Locate the cell with the specified text and output its (x, y) center coordinate. 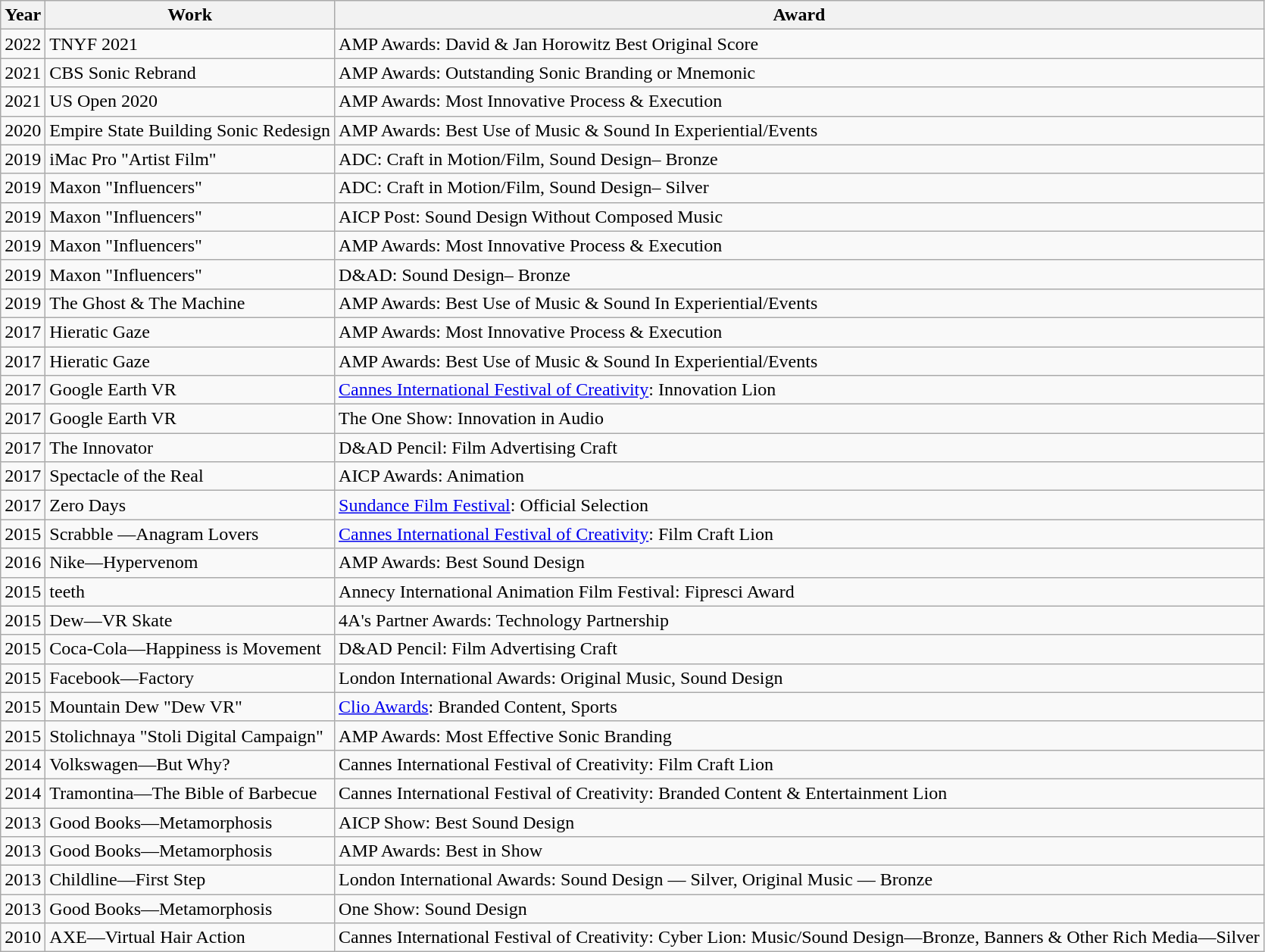
AMP Awards: Best Sound Design (800, 563)
AMP Awards: Most Effective Sonic Branding (800, 735)
Spectacle of the Real (190, 476)
CBS Sonic Rebrand (190, 73)
Sundance Film Festival: Official Selection (800, 505)
2022 (23, 44)
Mountain Dew "Dew VR" (190, 707)
ADC: Craft in Motion/Film, Sound Design– Silver (800, 188)
One Show: Sound Design (800, 909)
Clio Awards: Branded Content, Sports (800, 707)
Annecy International Animation Film Festival: Fipresci Award (800, 591)
The Ghost & The Machine (190, 303)
Tramontina—The Bible of Barbecue (190, 793)
US Open 2020 (190, 101)
Nike—Hypervenom (190, 563)
Dew—VR Skate (190, 620)
London International Awards: Original Music, Sound Design (800, 678)
AICP Awards: Animation (800, 476)
AXE—Virtual Hair Action (190, 938)
AMP Awards: Outstanding Sonic Branding or Mnemonic (800, 73)
2020 (23, 130)
The One Show: Innovation in Audio (800, 419)
teeth (190, 591)
Cannes International Festival of Creativity: Branded Content & Entertainment Lion (800, 793)
Coca-Cola—Happiness is Movement (190, 649)
The Innovator (190, 448)
London International Awards: Sound Design — Silver, Original Music — Bronze (800, 880)
Zero Days (190, 505)
Scrabble —Anagram Lovers (190, 534)
AICP Show: Best Sound Design (800, 822)
AMP Awards: David & Jan Horowitz Best Original Score (800, 44)
4A's Partner Awards: Technology Partnership (800, 620)
2010 (23, 938)
Volkswagen—But Why? (190, 764)
TNYF 2021 (190, 44)
Empire State Building Sonic Redesign (190, 130)
2016 (23, 563)
Childline—First Step (190, 880)
Facebook—Factory (190, 678)
Work (190, 15)
Cannes International Festival of Creativity: Cyber Lion: Music/Sound Design—Bronze, Banners & Other Rich Media—Silver (800, 938)
ADC: Craft in Motion/Film, Sound Design– Bronze (800, 159)
Stolichnaya "Stoli Digital Campaign" (190, 735)
AICP Post: Sound Design Without Composed Music (800, 217)
AMP Awards: Best in Show (800, 851)
Cannes International Festival of Creativity: Innovation Lion (800, 390)
iMac Pro "Artist Film" (190, 159)
Award (800, 15)
Year (23, 15)
D&AD: Sound Design– Bronze (800, 274)
